Scan for the cell matching the given text and deliver its (x, y) coordinate at center. 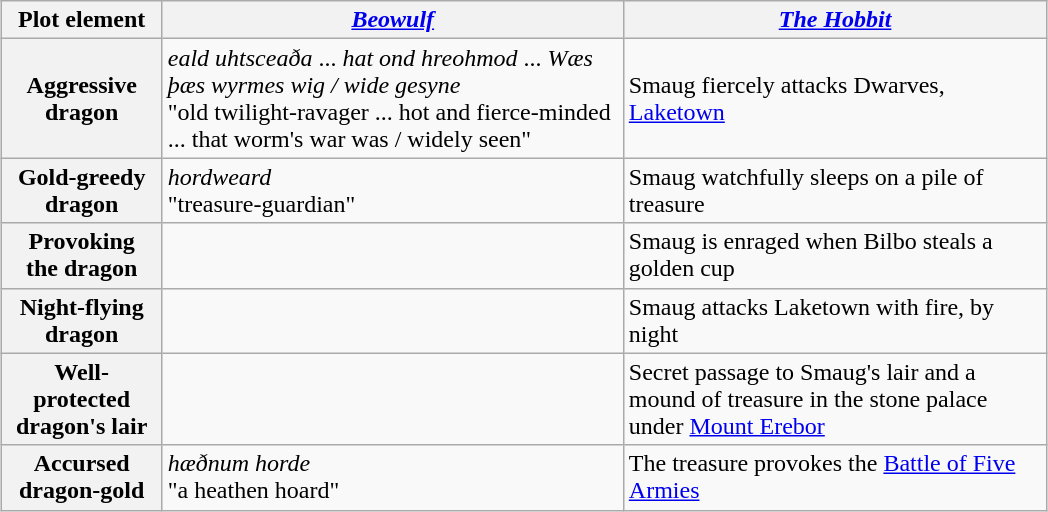
Smaug watchfully sleeps on a pile of treasure (835, 190)
Night-flyingdragon (82, 320)
Secret passage to Smaug's lair and a mound of treasure in the stone palace under Mount Erebor (835, 399)
The Hobbit (835, 20)
hordweard"treasure-guardian" (392, 190)
Smaug attacks Laketown with fire, by night (835, 320)
Aggressivedragon (82, 98)
hæðnum horde"a heathen hoard" (392, 478)
Provokingthe dragon (82, 256)
Smaug is enraged when Bilbo steals a golden cup (835, 256)
Gold-greedydragon (82, 190)
Beowulf (392, 20)
Well-protecteddragon's lair (82, 399)
Plot element (82, 20)
Accurseddragon-gold (82, 478)
Smaug fiercely attacks Dwarves, Laketown (835, 98)
The treasure provokes the Battle of Five Armies (835, 478)
